Extract the (X, Y) coordinate from the center of the cell holding the provided text.  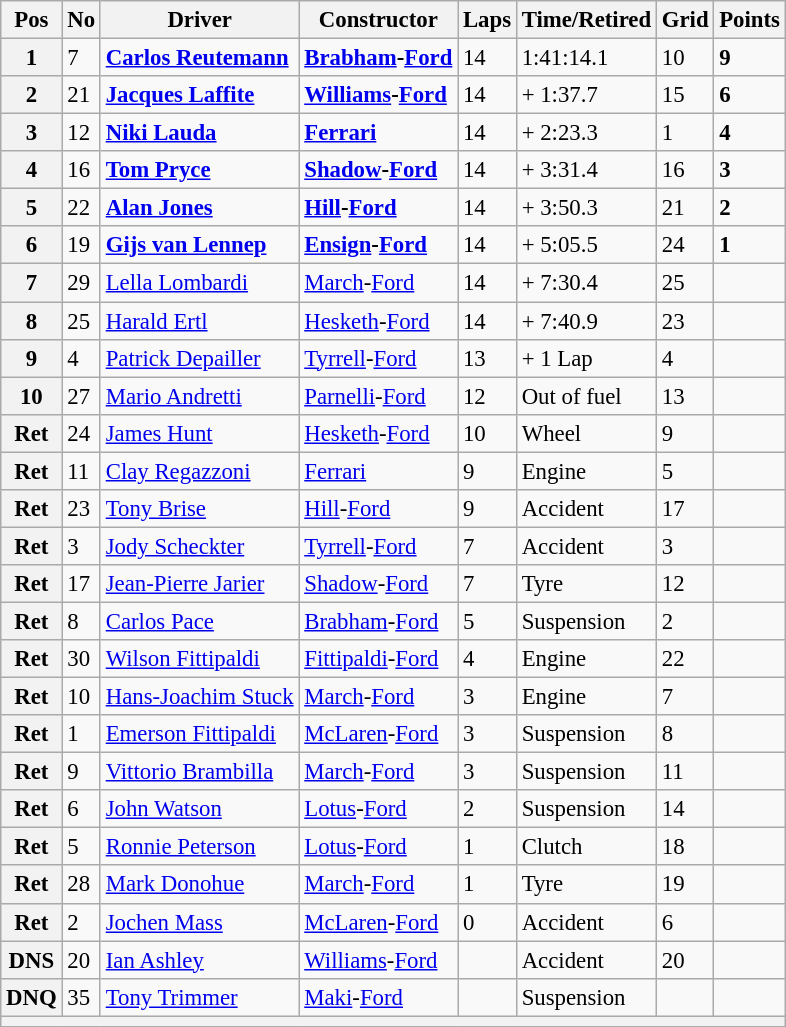
Pos (32, 20)
James Hunt (200, 433)
Jacques Laffite (200, 95)
Constructor (378, 20)
Wilson Fittipaldi (200, 659)
+ 7:30.4 (586, 283)
Clay Regazzoni (200, 471)
Alan Jones (200, 208)
Jody Scheckter (200, 546)
Mark Donohue (200, 885)
Niki Lauda (200, 133)
DNQ (32, 997)
Fittipaldi-Ford (378, 659)
Points (750, 20)
Lella Lombardi (200, 283)
1:41:14.1 (586, 58)
DNS (32, 960)
+ 3:31.4 (586, 170)
+ 1:37.7 (586, 95)
18 (684, 847)
Ensign-Ford (378, 245)
Harald Ertl (200, 321)
Vittorio Brambilla (200, 772)
Maki-Ford (378, 997)
Wheel (586, 433)
Out of fuel (586, 396)
Carlos Pace (200, 621)
+ 2:23.3 (586, 133)
Tom Pryce (200, 170)
Mario Andretti (200, 396)
15 (684, 95)
Jean-Pierre Jarier (200, 584)
+ 1 Lap (586, 358)
Gijs van Lennep (200, 245)
30 (81, 659)
John Watson (200, 809)
No (81, 20)
Patrick Depailler (200, 358)
Emerson Fittipaldi (200, 734)
Ronnie Peterson (200, 847)
Clutch (586, 847)
Parnelli-Ford (378, 396)
Hans-Joachim Stuck (200, 697)
Tony Brise (200, 509)
+ 3:50.3 (586, 208)
+ 5:05.5 (586, 245)
Time/Retired (586, 20)
27 (81, 396)
Laps (488, 20)
Carlos Reutemann (200, 58)
+ 7:40.9 (586, 321)
Ian Ashley (200, 960)
28 (81, 885)
Tony Trimmer (200, 997)
Driver (200, 20)
Jochen Mass (200, 922)
0 (488, 922)
29 (81, 283)
35 (81, 997)
Grid (684, 20)
